For the text-containing cell, return its midpoint in [X, Y] coordinate format. 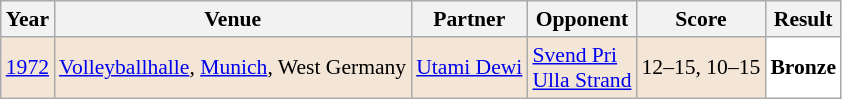
Volleyballhalle, Munich, West Germany [232, 68]
Year [28, 19]
12–15, 10–15 [700, 68]
Result [803, 19]
Venue [232, 19]
Bronze [803, 68]
Opponent [582, 19]
Svend Pri Ulla Strand [582, 68]
Score [700, 19]
1972 [28, 68]
Partner [469, 19]
Utami Dewi [469, 68]
